Search for the cell housing the specified text and yield its [x, y] center coordinate. 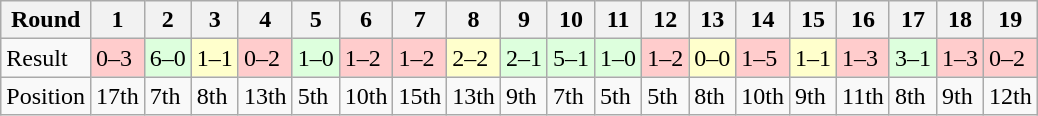
16 [864, 20]
0–3 [118, 58]
9 [524, 20]
18 [960, 20]
6 [366, 20]
11 [618, 20]
7 [420, 20]
2–1 [524, 58]
17th [118, 96]
1–5 [763, 58]
3–1 [912, 58]
15 [812, 20]
12 [666, 20]
19 [1011, 20]
15th [420, 96]
12th [1011, 96]
1 [118, 20]
17 [912, 20]
3 [214, 20]
Position [46, 96]
5–1 [570, 58]
Round [46, 20]
10 [570, 20]
2–2 [474, 58]
5 [316, 20]
8 [474, 20]
14 [763, 20]
2 [168, 20]
Result [46, 58]
6–0 [168, 58]
13 [712, 20]
4 [265, 20]
0–0 [712, 58]
11th [864, 96]
